Search for the cell housing the specified text and yield its [x, y] center coordinate. 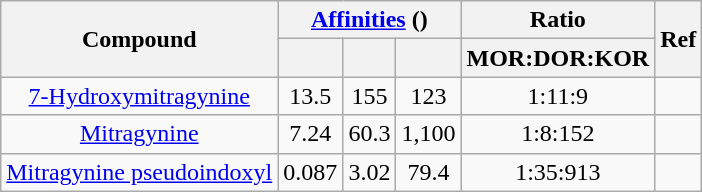
3.02 [370, 172]
1:11:9 [558, 96]
60.3 [370, 134]
Ratio [558, 20]
Compound [140, 39]
MOR:DOR:KOR [558, 58]
Ref [678, 39]
7-Hydroxymitragynine [140, 96]
Affinities () [370, 20]
0.087 [310, 172]
Mitragynine [140, 134]
13.5 [310, 96]
155 [370, 96]
1:35:913 [558, 172]
1:8:152 [558, 134]
1,100 [428, 134]
123 [428, 96]
7.24 [310, 134]
Mitragynine pseudoindoxyl [140, 172]
79.4 [428, 172]
